Extract the [X, Y] coordinate from the center of the cell holding the provided text.  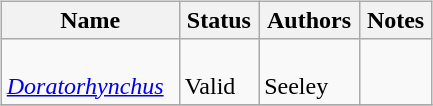
Doratorhynchus [90, 72]
Seeley [303, 72]
Notes [395, 20]
Authors [310, 20]
Name [90, 20]
Status [219, 20]
Valid [219, 72]
